Provide the (X, Y) coordinate of the cell's center where the given text is located.  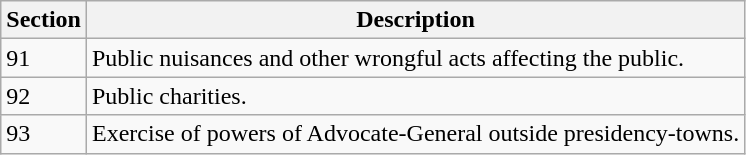
93 (44, 134)
Exercise of powers of Advocate-General outside presidency-towns. (415, 134)
Public nuisances and other wrongful acts affecting the public. (415, 58)
92 (44, 96)
Description (415, 20)
Public charities. (415, 96)
Section (44, 20)
91 (44, 58)
